Output the [X, Y] coordinate of the center of the cell containing the given text.  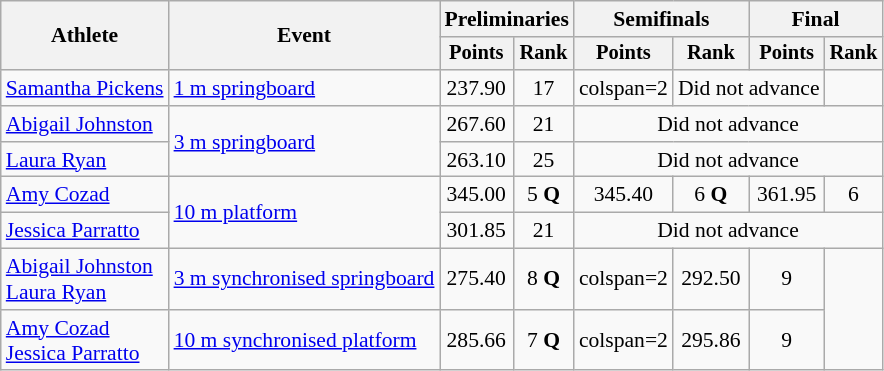
Final [816, 19]
Event [304, 36]
275.40 [477, 280]
3 m springboard [304, 142]
295.86 [711, 340]
267.60 [477, 124]
Athlete [85, 36]
237.90 [477, 88]
292.50 [711, 280]
1 m springboard [304, 88]
17 [544, 88]
Abigail Johnston [85, 124]
6 Q [711, 195]
Amy CozadJessica Parratto [85, 340]
Amy Cozad [85, 195]
8 Q [544, 280]
Laura Ryan [85, 160]
Abigail JohnstonLaura Ryan [85, 280]
345.40 [624, 195]
Preliminaries [507, 19]
25 [544, 160]
Samantha Pickens [85, 88]
10 m synchronised platform [304, 340]
10 m platform [304, 212]
361.95 [787, 195]
301.85 [477, 231]
263.10 [477, 160]
Semifinals [662, 19]
285.66 [477, 340]
Jessica Parratto [85, 231]
345.00 [477, 195]
6 [854, 195]
5 Q [544, 195]
7 Q [544, 340]
3 m synchronised springboard [304, 280]
